From the cell containing the given text, extract its center point as (x, y) coordinate. 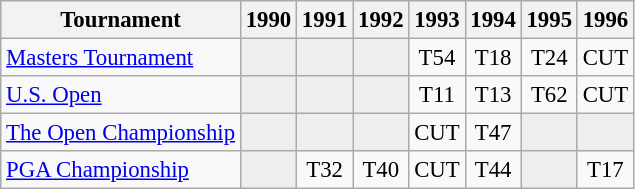
1991 (325, 20)
T11 (437, 95)
Masters Tournament (121, 58)
T32 (325, 170)
Tournament (121, 20)
U.S. Open (121, 95)
T13 (493, 95)
T17 (605, 170)
PGA Championship (121, 170)
T54 (437, 58)
1990 (268, 20)
T24 (549, 58)
1993 (437, 20)
T18 (493, 58)
T47 (493, 133)
1994 (493, 20)
The Open Championship (121, 133)
T40 (381, 170)
1992 (381, 20)
1996 (605, 20)
T62 (549, 95)
1995 (549, 20)
T44 (493, 170)
